Search for the cell housing the specified text and yield its (x, y) center coordinate. 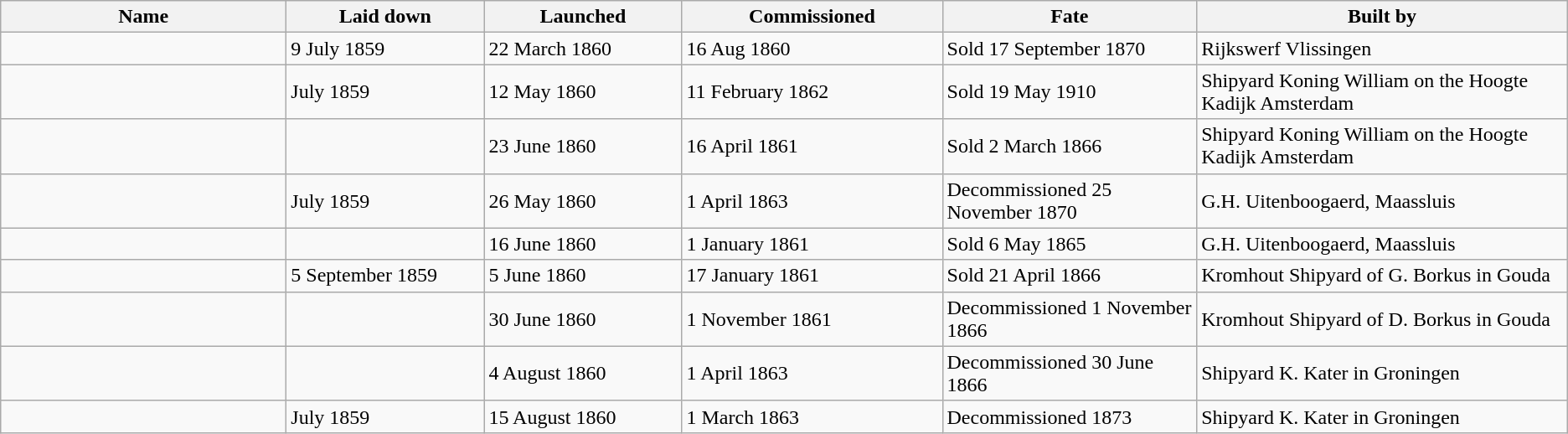
17 January 1861 (812, 276)
Built by (1382, 17)
1 November 1861 (812, 318)
5 September 1859 (385, 276)
Launched (583, 17)
Laid down (385, 17)
Rijkswerf Vlissingen (1382, 49)
16 Aug 1860 (812, 49)
Sold 17 September 1870 (1070, 49)
Decommissioned 25 November 1870 (1070, 201)
Fate (1070, 17)
Sold 2 March 1866 (1070, 146)
Decommissioned 1873 (1070, 416)
1 January 1861 (812, 244)
9 July 1859 (385, 49)
16 June 1860 (583, 244)
5 June 1860 (583, 276)
11 February 1862 (812, 92)
26 May 1860 (583, 201)
12 May 1860 (583, 92)
15 August 1860 (583, 416)
Decommissioned 1 November 1866 (1070, 318)
Name (144, 17)
30 June 1860 (583, 318)
Kromhout Shipyard of D. Borkus in Gouda (1382, 318)
Commissioned (812, 17)
Decommissioned 30 June 1866 (1070, 374)
Kromhout Shipyard of G. Borkus in Gouda (1382, 276)
4 August 1860 (583, 374)
Sold 21 April 1866 (1070, 276)
23 June 1860 (583, 146)
Sold 19 May 1910 (1070, 92)
22 March 1860 (583, 49)
16 April 1861 (812, 146)
Sold 6 May 1865 (1070, 244)
1 March 1863 (812, 416)
